Return (x, y) of the center of cell containing provided text 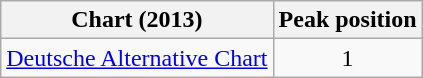
1 (348, 58)
Peak position (348, 20)
Deutsche Alternative Chart (137, 58)
Chart (2013) (137, 20)
